Find where the given text appears and provide that cell's center as [x, y] coordinate. 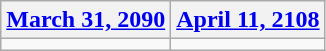
April 11, 2108 [248, 20]
March 31, 2090 [86, 20]
